Search for the cell housing the specified text and yield its (X, Y) center coordinate. 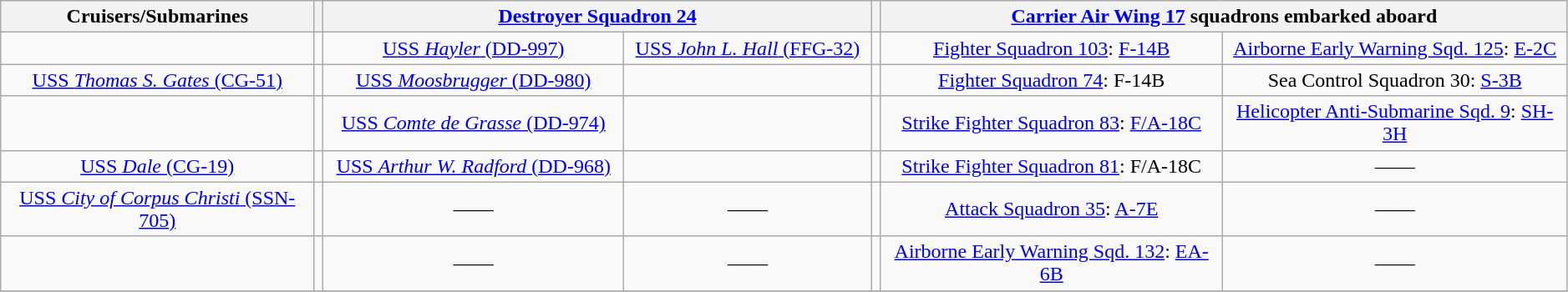
USS City of Corpus Christi (SSN-705) (157, 209)
USS Arthur W. Radford (DD-968) (474, 166)
Fighter Squadron 103: F-14B (1051, 48)
Strike Fighter Squadron 83: F/A-18C (1051, 123)
Airborne Early Warning Sqd. 125: E-2C (1395, 48)
Destroyer Squadron 24 (597, 17)
USS Thomas S. Gates (CG-51) (157, 80)
Airborne Early Warning Sqd. 132: EA-6B (1051, 264)
USS Moosbrugger (DD-980) (474, 80)
Fighter Squadron 74: F-14B (1051, 80)
USS Hayler (DD-997) (474, 48)
USS Dale (CG-19) (157, 166)
USS John L. Hall (FFG-32) (748, 48)
Carrier Air Wing 17 squadrons embarked aboard (1224, 17)
Attack Squadron 35: A-7E (1051, 209)
USS Comte de Grasse (DD-974) (474, 123)
Helicopter Anti-Submarine Sqd. 9: SH-3H (1395, 123)
Cruisers/Submarines (157, 17)
Sea Control Squadron 30: S-3B (1395, 80)
Strike Fighter Squadron 81: F/A-18C (1051, 166)
